Extract the (X, Y) coordinate from the center of the cell holding the provided text.  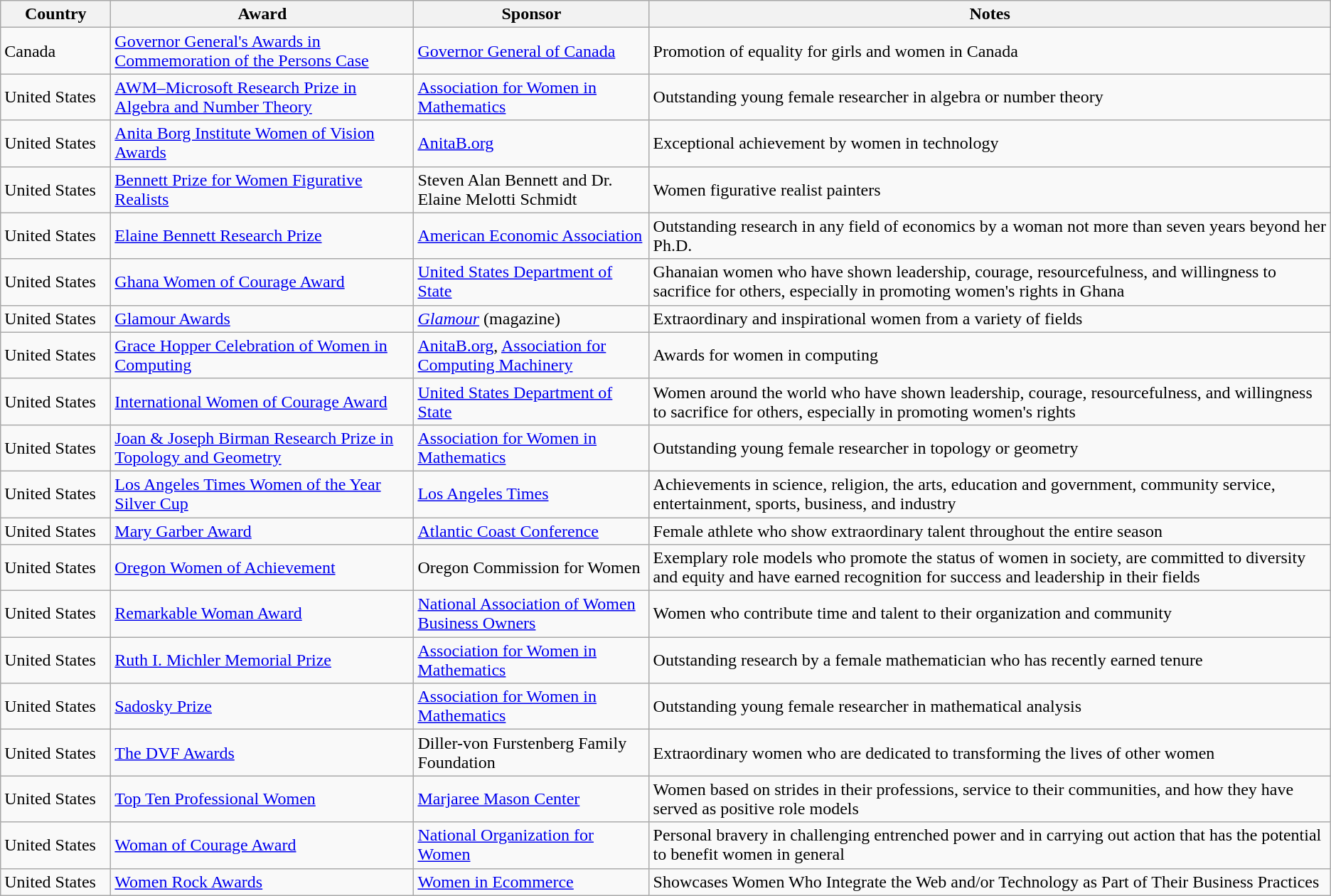
International Women of Courage Award (262, 401)
Diller-von Furstenberg Family Foundation (532, 752)
Ghana Women of Courage Award (262, 282)
Steven Alan Bennett and Dr. Elaine Melotti Schmidt (532, 189)
Women in Ecommerce (532, 882)
Sponsor (532, 14)
Joan & Joseph Birman Research Prize in Topology and Geometry (262, 448)
Glamour (magazine) (532, 319)
Showcases Women Who Integrate the Web and/or Technology as Part of Their Business Practices (990, 882)
Los Angeles Times (532, 494)
Extraordinary women who are dedicated to transforming the lives of other women (990, 752)
Outstanding young female researcher in algebra or number theory (990, 97)
Anita Borg Institute Women of Vision Awards (262, 144)
Los Angeles Times Women of the Year Silver Cup (262, 494)
Canada (55, 51)
Elaine Bennett Research Prize (262, 236)
Woman of Courage Award (262, 845)
Remarkable Woman Award (262, 614)
Governor General of Canada (532, 51)
Achievements in science, religion, the arts, education and government, community service, entertainment, sports, business, and industry (990, 494)
Marjaree Mason Center (532, 799)
Atlantic Coast Conference (532, 531)
Oregon Women of Achievement (262, 567)
Award (262, 14)
Sadosky Prize (262, 707)
National Association of Women Business Owners (532, 614)
AnitaB.org, Association for Computing Machinery (532, 356)
The DVF Awards (262, 752)
Outstanding research by a female mathematician who has recently earned tenure (990, 660)
American Economic Association (532, 236)
National Organization for Women (532, 845)
Women figurative realist painters (990, 189)
Extraordinary and inspirational women from a variety of fields (990, 319)
AnitaB.org (532, 144)
Glamour Awards (262, 319)
Governor General's Awards in Commemoration of the Persons Case (262, 51)
Top Ten Professional Women (262, 799)
Women based on strides in their professions, service to their communities, and how they have served as positive role models (990, 799)
Personal bravery in challenging entrenched power and in carrying out action that has the potential to benefit women in general (990, 845)
Promotion of equality for girls and women in Canada (990, 51)
Women who contribute time and talent to their organization and community (990, 614)
Outstanding young female researcher in topology or geometry (990, 448)
Female athlete who show extraordinary talent throughout the entire season (990, 531)
Awards for women in computing (990, 356)
AWM–Microsoft Research Prize in Algebra and Number Theory (262, 97)
Women Rock Awards (262, 882)
Exceptional achievement by women in technology (990, 144)
Grace Hopper Celebration of Women in Computing (262, 356)
Bennett Prize for Women Figurative Realists (262, 189)
Outstanding research in any field of economics by a woman not more than seven years beyond her Ph.D. (990, 236)
Country (55, 14)
Ruth I. Michler Memorial Prize (262, 660)
Outstanding young female researcher in mathematical analysis (990, 707)
Notes (990, 14)
Oregon Commission for Women (532, 567)
Mary Garber Award (262, 531)
